Locate the cell with the specified text and output its (X, Y) center coordinate. 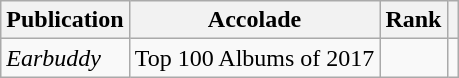
Accolade (254, 20)
Earbuddy (65, 58)
Top 100 Albums of 2017 (254, 58)
Rank (414, 20)
Publication (65, 20)
